Output the (X, Y) coordinate of the center of the cell containing the given text.  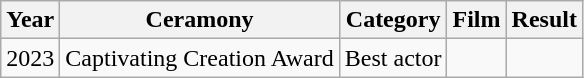
2023 (30, 58)
Result (544, 20)
Captivating Creation Award (200, 58)
Best actor (393, 58)
Film (476, 20)
Category (393, 20)
Ceramony (200, 20)
Year (30, 20)
